Output the (X, Y) coordinate of the center of the cell containing the given text.  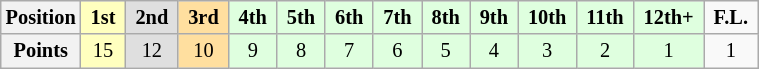
7th (397, 17)
4th (253, 17)
5 (446, 51)
8 (301, 51)
5th (301, 17)
3rd (203, 17)
8th (446, 17)
9 (253, 51)
1st (104, 17)
12 (152, 51)
6 (397, 51)
12th+ (669, 17)
9th (494, 17)
F.L. (731, 17)
2 (604, 51)
Points (41, 51)
7 (349, 51)
Position (41, 17)
10th (547, 17)
6th (349, 17)
15 (104, 51)
11th (604, 17)
10 (203, 51)
2nd (152, 17)
3 (547, 51)
4 (494, 51)
